Output the [x, y] coordinate of the center of the cell containing the given text.  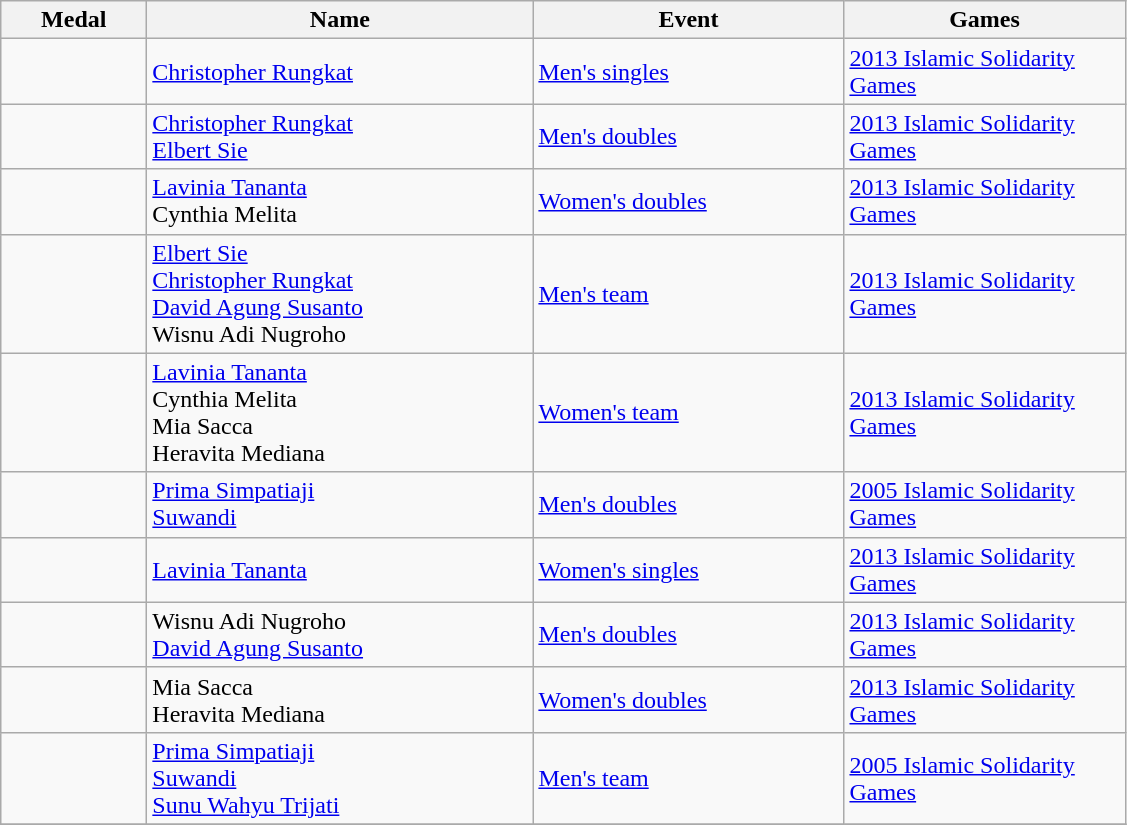
Games [984, 20]
Event [688, 20]
Men's singles [688, 72]
Women's singles [688, 570]
Christopher Rungkat [340, 72]
Lavinia TanantaCynthia MelitaMia SaccaHeravita Mediana [340, 412]
Women's team [688, 412]
Mia Sacca Heravita Mediana [340, 700]
Christopher Rungkat Elbert Sie [340, 136]
Lavinia Tananta Cynthia Melita [340, 202]
Elbert SieChristopher RungkatDavid Agung SusantoWisnu Adi Nugroho [340, 294]
Medal [74, 20]
Wisnu Adi Nugroho David Agung Susanto [340, 634]
Prima SimpatiajiSuwandi [340, 504]
Prima SimpatiajiSuwandiSunu Wahyu Trijati [340, 778]
Lavinia Tananta [340, 570]
Name [340, 20]
